Output the (X, Y) coordinate of the center of the cell containing the given text.  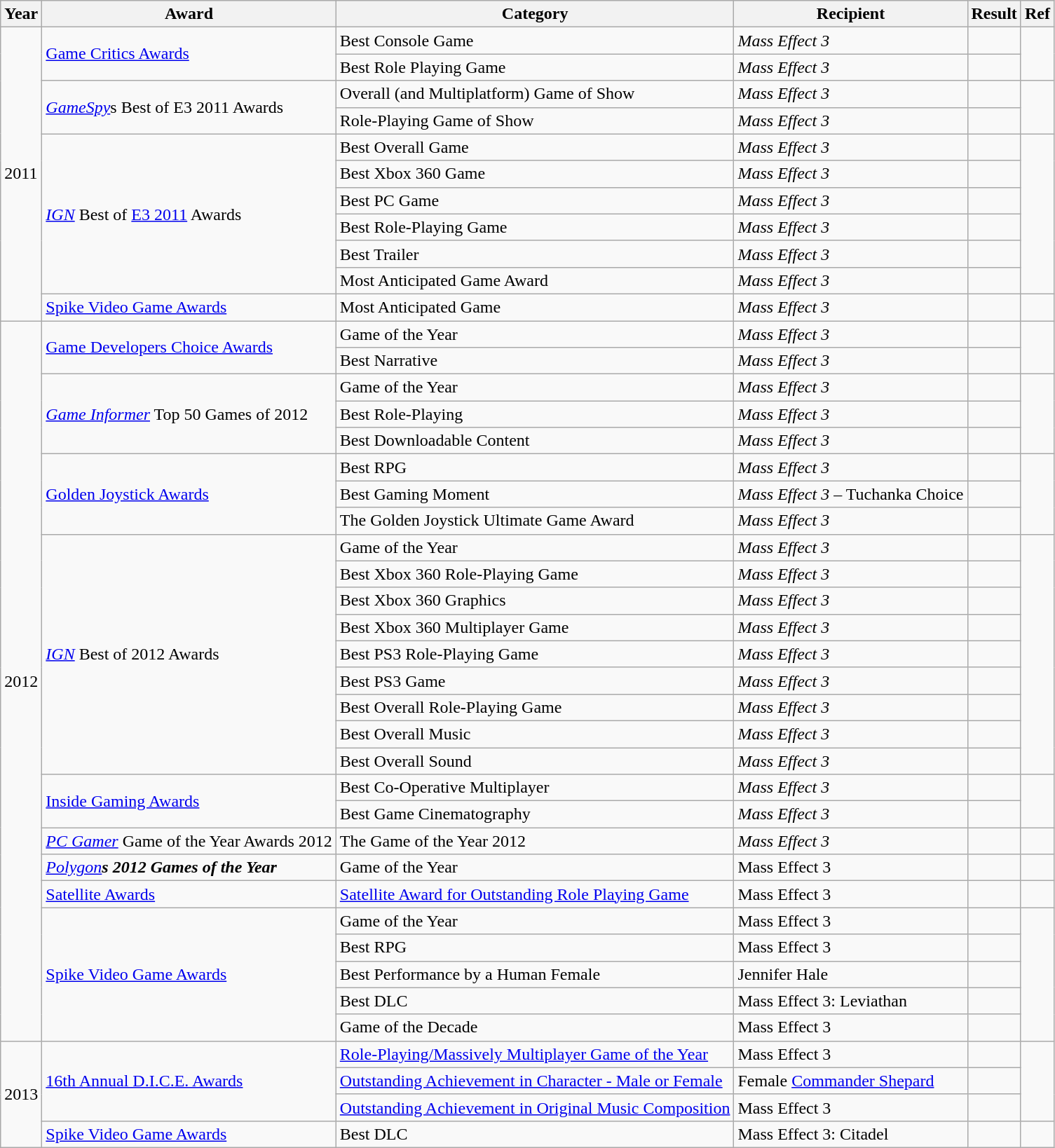
Most Anticipated Game (535, 307)
Outstanding Achievement in Original Music Composition (535, 1107)
Game Informer Top 50 Games of 2012 (189, 414)
2012 (21, 681)
Best Xbox 360 Graphics (535, 601)
Best Role Playing Game (535, 67)
Satellite Award for Outstanding Role Playing Game (535, 894)
2013 (21, 1094)
16th Annual D.I.C.E. Awards (189, 1081)
Best Xbox 360 Multiplayer Game (535, 627)
Best PS3 Role-Playing Game (535, 654)
Category (535, 14)
Game Critics Awards (189, 54)
Jennifer Hale (851, 974)
Year (21, 14)
Mass Effect 3: Citadel (851, 1134)
IGN Best of 2012 Awards (189, 655)
Game of the Decade (535, 1027)
IGN Best of E3 2011 Awards (189, 214)
The Game of the Year 2012 (535, 841)
Best Downloadable Content (535, 441)
Best PC Game (535, 200)
Best Narrative (535, 361)
Game Developers Choice Awards (189, 348)
GameSpys Best of E3 2011 Awards (189, 107)
Result (994, 14)
Female Commander Shepard (851, 1081)
PC Gamer Game of the Year Awards 2012 (189, 841)
Award (189, 14)
Best Trailer (535, 254)
Most Anticipated Game Award (535, 280)
Polygons 2012 Games of the Year (189, 868)
Best Xbox 360 Role-Playing Game (535, 574)
Mass Effect 3 – Tuchanka Choice (851, 494)
Best Role-Playing Game (535, 227)
Satellite Awards (189, 894)
Best Gaming Moment (535, 494)
Best Overall Sound (535, 760)
Recipient (851, 14)
Best Co-Operative Multiplayer (535, 788)
Best Overall Role-Playing Game (535, 707)
Best Game Cinematography (535, 814)
Best Role-Playing (535, 414)
Best PS3 Game (535, 681)
Overall (and Multiplatform) Game of Show (535, 94)
Role-Playing Game of Show (535, 121)
Role-Playing/Massively Multiplayer Game of the Year (535, 1054)
Golden Joystick Awards (189, 494)
Best Performance by a Human Female (535, 974)
Ref (1037, 14)
2011 (21, 174)
Best Console Game (535, 41)
Best Overall Music (535, 734)
Inside Gaming Awards (189, 801)
Outstanding Achievement in Character - Male or Female (535, 1081)
The Golden Joystick Ultimate Game Award (535, 521)
Best Xbox 360 Game (535, 174)
Mass Effect 3: Leviathan (851, 1001)
Best Overall Game (535, 147)
